Detect which cell encompasses the target text, then output its (X, Y) center coordinate. 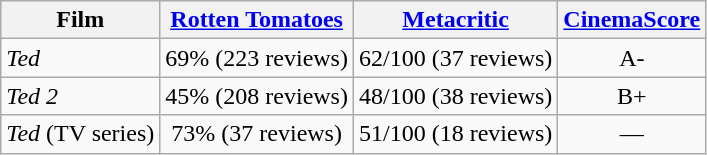
B+ (632, 96)
Ted (TV series) (80, 134)
73% (37 reviews) (257, 134)
Ted 2 (80, 96)
Metacritic (455, 20)
Film (80, 20)
— (632, 134)
51/100 (18 reviews) (455, 134)
Rotten Tomatoes (257, 20)
45% (208 reviews) (257, 96)
69% (223 reviews) (257, 58)
62/100 (37 reviews) (455, 58)
Ted (80, 58)
48/100 (38 reviews) (455, 96)
A- (632, 58)
CinemaScore (632, 20)
